Return (X, Y) of the center of cell containing provided text 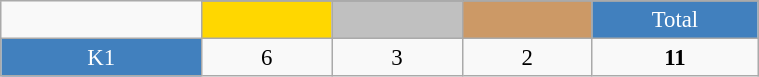
3 (397, 58)
2 (527, 58)
6 (267, 58)
K1 (102, 58)
11 (674, 58)
Total (674, 20)
